Return the (x, y) coordinate for the center point of the cell that contains the specified text.  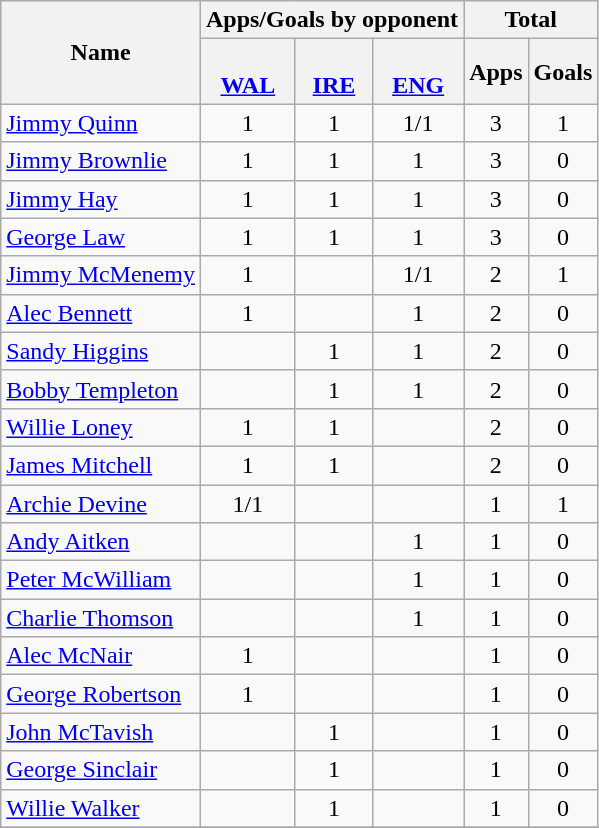
George Sinclair (101, 770)
James Mitchell (101, 465)
Goals (563, 72)
Willie Walker (101, 808)
Willie Loney (101, 427)
Apps (496, 72)
IRE (334, 72)
ENG (418, 72)
Jimmy Quinn (101, 123)
Peter McWilliam (101, 580)
Archie Devine (101, 503)
Alec McNair (101, 656)
Charlie Thomson (101, 618)
Sandy Higgins (101, 351)
Name (101, 52)
Jimmy Brownlie (101, 161)
Total (531, 20)
George Robertson (101, 694)
Jimmy McMenemy (101, 275)
Bobby Templeton (101, 389)
Jimmy Hay (101, 199)
WAL (248, 72)
Alec Bennett (101, 313)
John McTavish (101, 732)
Andy Aitken (101, 542)
George Law (101, 237)
Apps/Goals by opponent (332, 20)
